Provide the [X, Y] coordinate of the cell's center where the given text is located.  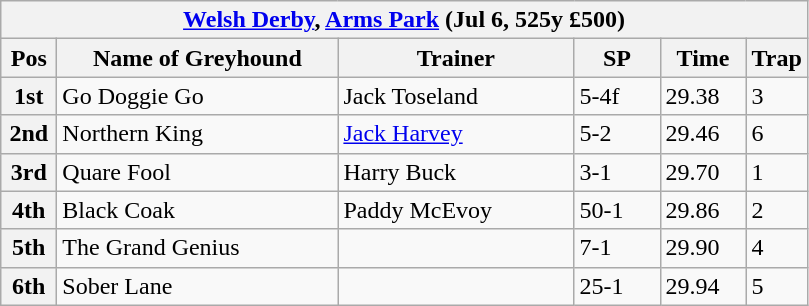
3-1 [617, 172]
5-2 [617, 134]
3 [776, 96]
Jack Harvey [456, 134]
Paddy McEvoy [456, 210]
50-1 [617, 210]
Jack Toseland [456, 96]
The Grand Genius [198, 248]
Pos [29, 58]
2nd [29, 134]
Trainer [456, 58]
29.46 [703, 134]
29.94 [703, 286]
Harry Buck [456, 172]
29.90 [703, 248]
4 [776, 248]
5-4f [617, 96]
Name of Greyhound [198, 58]
1 [776, 172]
29.70 [703, 172]
6th [29, 286]
3rd [29, 172]
Go Doggie Go [198, 96]
25-1 [617, 286]
5th [29, 248]
7-1 [617, 248]
Trap [776, 58]
29.86 [703, 210]
6 [776, 134]
Black Coak [198, 210]
4th [29, 210]
Sober Lane [198, 286]
29.38 [703, 96]
Northern King [198, 134]
5 [776, 286]
Quare Fool [198, 172]
Welsh Derby, Arms Park (Jul 6, 525y £500) [404, 20]
SP [617, 58]
Time [703, 58]
2 [776, 210]
1st [29, 96]
